From the cell containing the given text, extract its center point as [x, y] coordinate. 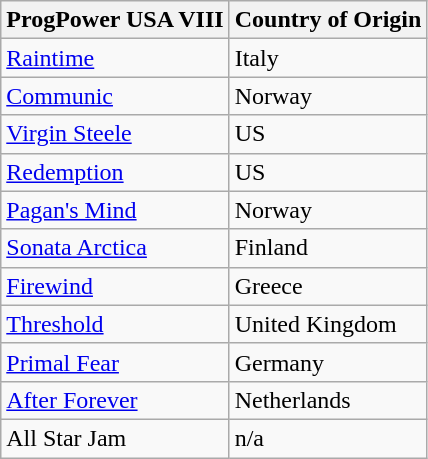
n/a [328, 438]
Firewind [115, 286]
United Kingdom [328, 324]
Pagan's Mind [115, 210]
Virgin Steele [115, 134]
Italy [328, 58]
All Star Jam [115, 438]
Communic [115, 96]
Threshold [115, 324]
Greece [328, 286]
Germany [328, 362]
Sonata Arctica [115, 248]
Netherlands [328, 400]
Country of Origin [328, 20]
ProgPower USA VIII [115, 20]
Primal Fear [115, 362]
Finland [328, 248]
Redemption [115, 172]
After Forever [115, 400]
Raintime [115, 58]
